Determine the [x, y] coordinate at the center of the cell enclosing the given text.  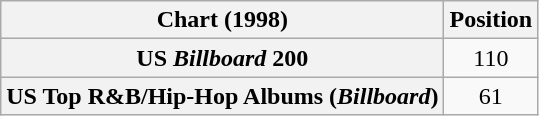
61 [491, 96]
Position [491, 20]
110 [491, 58]
US Top R&B/Hip-Hop Albums (Billboard) [222, 96]
Chart (1998) [222, 20]
US Billboard 200 [222, 58]
